Locate the cell with the specified text and output its [x, y] center coordinate. 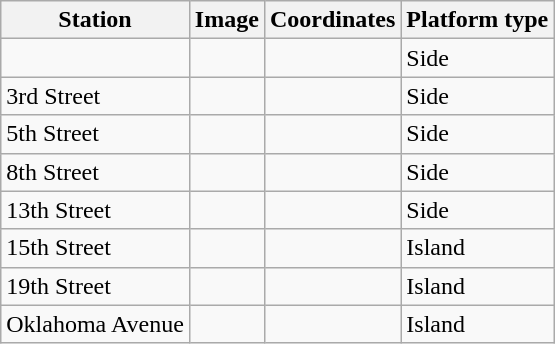
3rd Street [96, 96]
Station [96, 20]
Image [226, 20]
Oklahoma Avenue [96, 324]
Coordinates [332, 20]
8th Street [96, 172]
13th Street [96, 210]
Platform type [478, 20]
19th Street [96, 286]
15th Street [96, 248]
5th Street [96, 134]
